Identify which cell holds the provided text, then report its [X, Y] central coordinate. 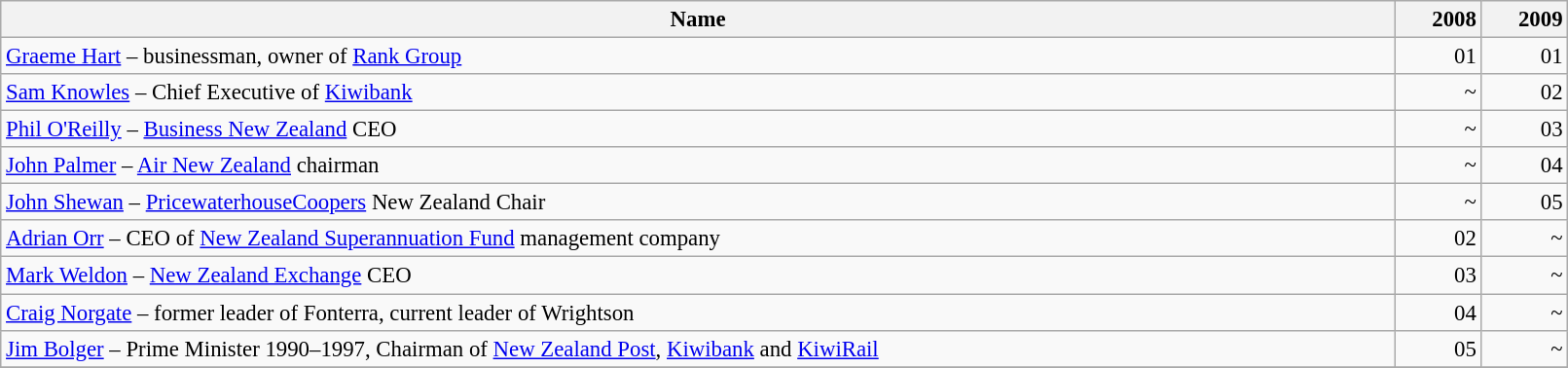
Name [699, 19]
John Shewan – PricewaterhouseCoopers New Zealand Chair [699, 202]
Craig Norgate – former leader of Fonterra, current leader of Wrightson [699, 313]
Sam Knowles – Chief Executive of Kiwibank [699, 92]
Graeme Hart – businessman, owner of Rank Group [699, 56]
2009 [1524, 19]
Mark Weldon – New Zealand Exchange CEO [699, 276]
Adrian Orr – CEO of New Zealand Superannuation Fund management company [699, 239]
Phil O'Reilly – Business New Zealand CEO [699, 129]
Jim Bolger – Prime Minister 1990–1997, Chairman of New Zealand Post, Kiwibank and KiwiRail [699, 349]
2008 [1439, 19]
John Palmer – Air New Zealand chairman [699, 166]
